Determine the (X, Y) coordinate at the center of the cell enclosing the given text.  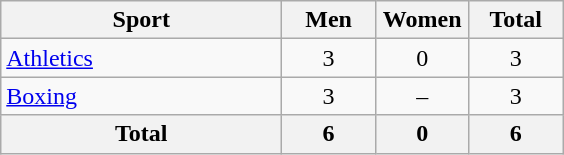
Women (422, 20)
Sport (142, 20)
Men (329, 20)
– (422, 96)
Boxing (142, 96)
Athletics (142, 58)
